Capture the cell that displays the provided text and extract its (x, y) central coordinate. 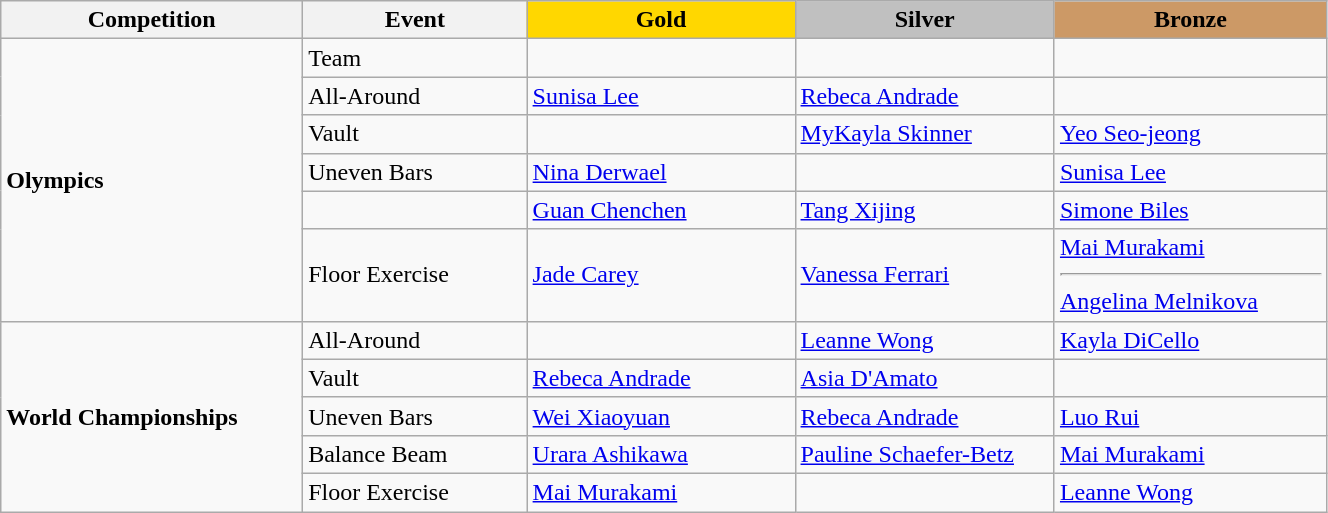
Olympics (152, 180)
Mai Murakami Angelina Melnikova (1190, 275)
Balance Beam (415, 454)
Simone Biles (1190, 210)
Nina Derwael (661, 172)
Urara Ashikawa (661, 454)
MyKayla Skinner (924, 134)
Event (415, 20)
Luo Rui (1190, 416)
Team (415, 58)
World Championships (152, 416)
Guan Chenchen (661, 210)
Pauline Schaefer-Betz (924, 454)
Bronze (1190, 20)
Silver (924, 20)
Tang Xijing (924, 210)
Wei Xiaoyuan (661, 416)
Vanessa Ferrari (924, 275)
Yeo Seo-jeong (1190, 134)
Gold (661, 20)
Competition (152, 20)
Jade Carey (661, 275)
Kayla DiCello (1190, 340)
Asia D'Amato (924, 378)
